Determine the (x, y) coordinate at the center of the cell enclosing the given text.  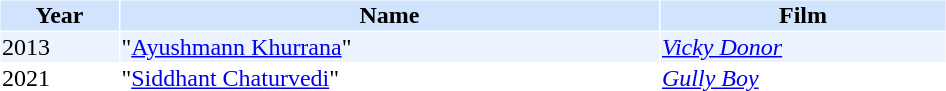
2013 (59, 47)
Name (390, 15)
Year (59, 15)
Film (802, 15)
"Ayushmann Khurrana" (390, 47)
Vicky Donor (802, 47)
